Locate the cell with the specified text and output its [x, y] center coordinate. 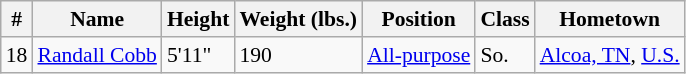
Hometown [610, 19]
So. [504, 55]
All-purpose [418, 55]
Class [504, 19]
Position [418, 19]
190 [298, 55]
Height [198, 19]
Randall Cobb [96, 55]
Name [96, 19]
18 [17, 55]
5'11" [198, 55]
Weight (lbs.) [298, 19]
# [17, 19]
Alcoa, TN, U.S. [610, 55]
